Locate the cell with the specified text and output its (X, Y) center coordinate. 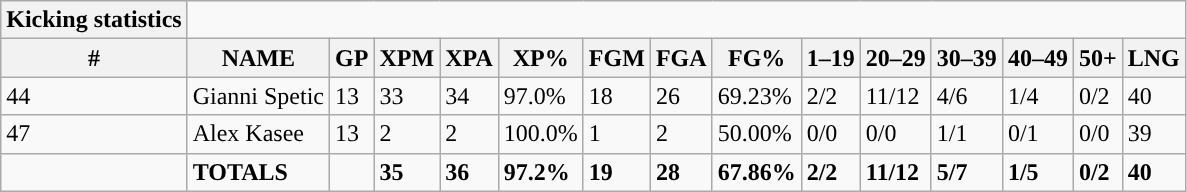
18 (616, 96)
XP% (540, 58)
33 (407, 96)
97.2% (540, 172)
28 (681, 172)
FG% (756, 58)
0/1 (1038, 134)
1 (616, 134)
69.23% (756, 96)
40–49 (1038, 58)
50.00% (756, 134)
34 (470, 96)
1/5 (1038, 172)
36 (470, 172)
47 (94, 134)
5/7 (966, 172)
Kicking statistics (94, 20)
Gianni Spetic (258, 96)
Alex Kasee (258, 134)
NAME (258, 58)
1/1 (966, 134)
4/6 (966, 96)
50+ (1098, 58)
20–29 (896, 58)
35 (407, 172)
# (94, 58)
XPM (407, 58)
30–39 (966, 58)
100.0% (540, 134)
GP (352, 58)
26 (681, 96)
FGA (681, 58)
44 (94, 96)
39 (1154, 134)
97.0% (540, 96)
XPA (470, 58)
1–19 (830, 58)
TOTALS (258, 172)
1/4 (1038, 96)
LNG (1154, 58)
FGM (616, 58)
19 (616, 172)
67.86% (756, 172)
